Search for the cell housing the specified text and yield its [x, y] center coordinate. 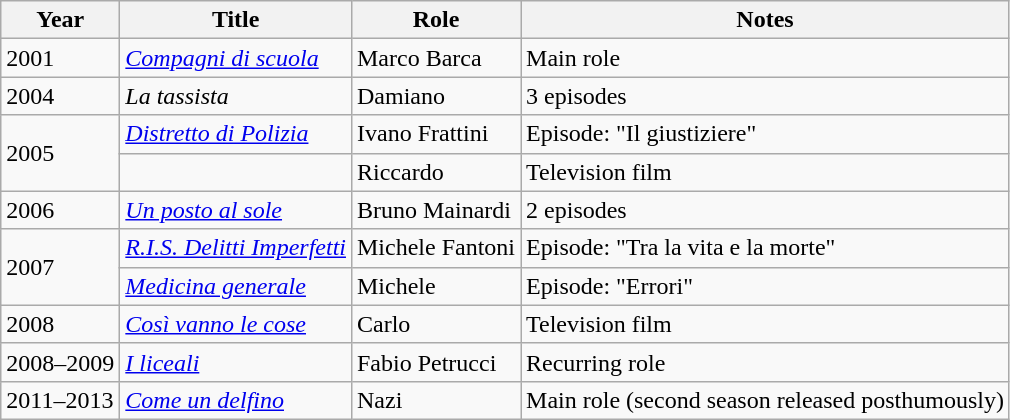
2008–2009 [60, 362]
Episode: "Il giustiziere" [766, 134]
Michele [436, 286]
Ivano Frattini [436, 134]
Recurring role [766, 362]
Episode: "Errori" [766, 286]
Distretto di Polizia [236, 134]
2007 [60, 267]
Medicina generale [236, 286]
Fabio Petrucci [436, 362]
La tassista [236, 96]
Role [436, 20]
Title [236, 20]
3 episodes [766, 96]
Notes [766, 20]
I liceali [236, 362]
2011–2013 [60, 400]
2004 [60, 96]
2 episodes [766, 210]
Main role (second season released posthumously) [766, 400]
Riccardo [436, 172]
Come un delfino [236, 400]
Un posto al sole [236, 210]
2005 [60, 153]
Marco Barca [436, 58]
Nazi [436, 400]
Damiano [436, 96]
Compagni di scuola [236, 58]
R.I.S. Delitti Imperfetti [236, 248]
Main role [766, 58]
Carlo [436, 324]
Episode: "Tra la vita e la morte" [766, 248]
Così vanno le cose [236, 324]
2001 [60, 58]
Bruno Mainardi [436, 210]
2008 [60, 324]
2006 [60, 210]
Year [60, 20]
Michele Fantoni [436, 248]
